Search for the cell housing the specified text and yield its (x, y) center coordinate. 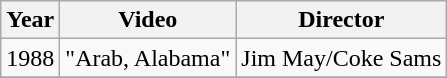
Jim May/Coke Sams (342, 58)
Year (30, 20)
Video (148, 20)
Director (342, 20)
1988 (30, 58)
"Arab, Alabama" (148, 58)
